Output the (X, Y) coordinate of the center of the cell containing the given text.  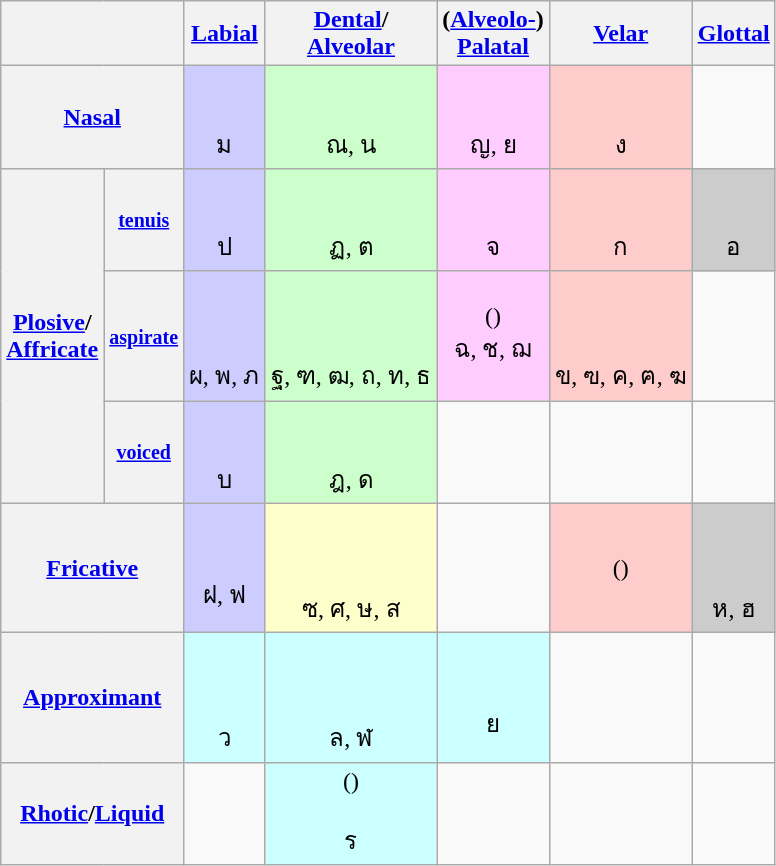
Labial (225, 34)
ห, ฮ (734, 568)
ก (620, 220)
Rhotic/Liquid (92, 814)
Fricative (92, 568)
ข, ฃ, ค, ฅ, ฆ (620, 336)
ณ, น (351, 118)
ล, ฬ (351, 698)
aspirate (144, 336)
ฐ, ฑ, ฒ, ถ, ท, ธ (351, 336)
จ (493, 220)
ง (620, 118)
ซ, ศ, ษ, ส (351, 568)
ป (225, 220)
Approximant (92, 698)
Plosive/Affricate (52, 336)
ผ, พ, ภ (225, 336)
Dental/Alveolar (351, 34)
ฏ, ต (351, 220)
tenuis (144, 220)
() (620, 568)
บ (225, 452)
ย (493, 698)
ฝ, ฟ (225, 568)
ม (225, 118)
voiced (144, 452)
(Alveolo-)Palatal (493, 34)
Velar (620, 34)
()ฉ, ช, ฌ (493, 336)
Nasal (92, 118)
ว (225, 698)
อ (734, 220)
() ร (351, 814)
Glottal (734, 34)
ฎ, ด (351, 452)
ญ, ย (493, 118)
